From the cell containing the given text, extract its center point as (X, Y) coordinate. 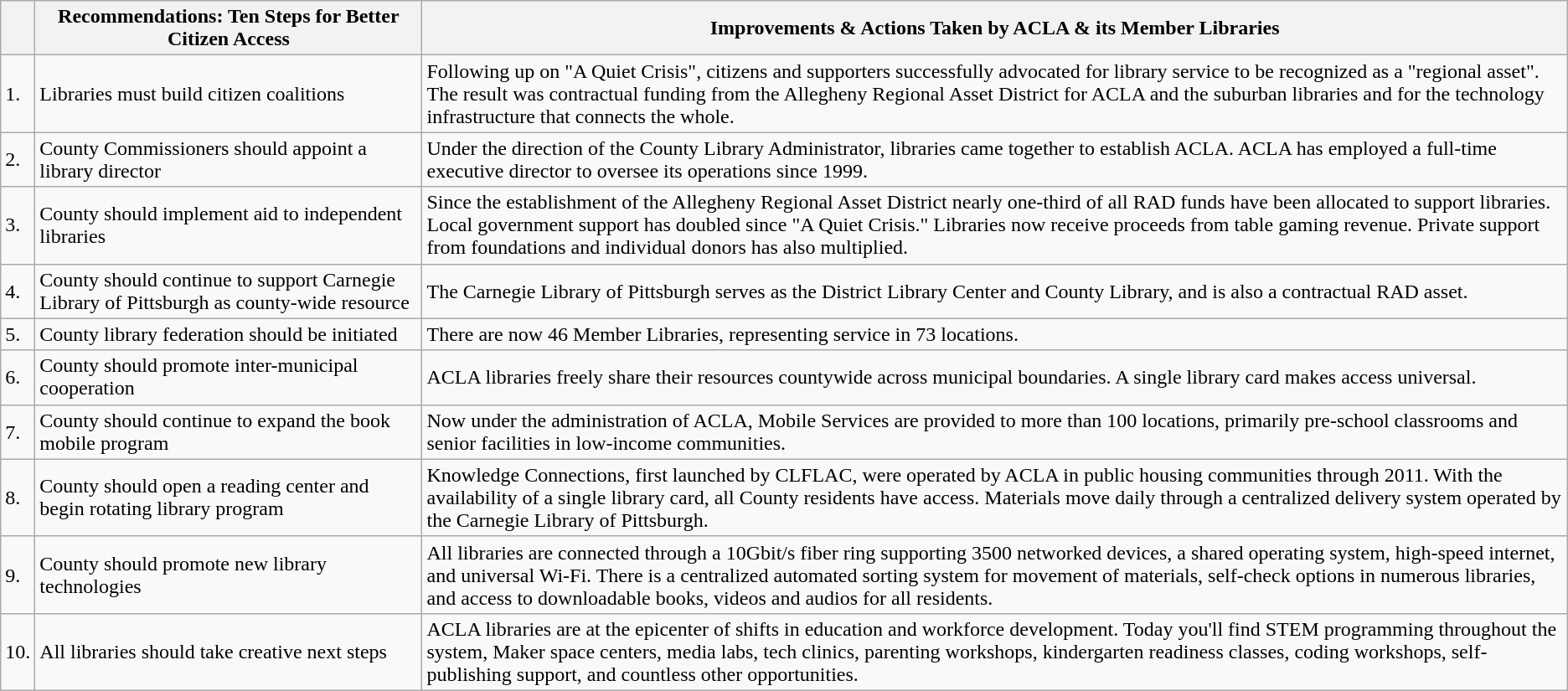
10. (18, 652)
County should continue to support Carnegie Library of Pittsburgh as county-wide resource (229, 291)
9. (18, 575)
County should open a reading center and begin rotating library program (229, 498)
5. (18, 334)
4. (18, 291)
Libraries must build citizen coalitions (229, 94)
County should promote new library technologies (229, 575)
Recommendations: Ten Steps for Better Citizen Access (229, 28)
ACLA libraries freely share their resources countywide across municipal boundaries. A single library card makes access universal. (995, 377)
3. (18, 225)
County library federation should be initiated (229, 334)
County should promote inter-municipal cooperation (229, 377)
Improvements & Actions Taken by ACLA & its Member Libraries (995, 28)
1. (18, 94)
7. (18, 432)
8. (18, 498)
County Commissioners should appoint a library director (229, 159)
The Carnegie Library of Pittsburgh serves as the District Library Center and County Library, and is also a contractual RAD asset. (995, 291)
County should continue to expand the book mobile program (229, 432)
There are now 46 Member Libraries, representing service in 73 locations. (995, 334)
All libraries should take creative next steps (229, 652)
County should implement aid to independent libraries (229, 225)
2. (18, 159)
6. (18, 377)
